Capture the cell that displays the provided text and extract its [x, y] central coordinate. 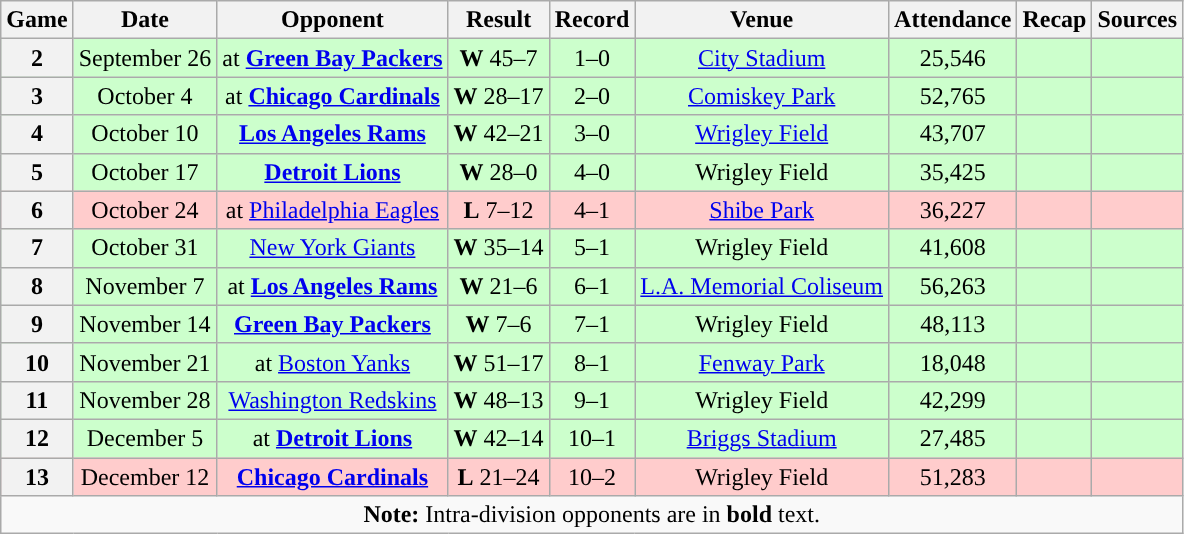
10 [37, 362]
3–0 [592, 134]
October 4 [145, 96]
27,485 [953, 438]
9–1 [592, 400]
December 5 [145, 438]
October 31 [145, 248]
Washington Redskins [332, 400]
Chicago Cardinals [332, 477]
7–1 [592, 324]
October 10 [145, 134]
Comiskey Park [762, 96]
W 28–17 [498, 96]
at Detroit Lions [332, 438]
Venue [762, 20]
9 [37, 324]
48,113 [953, 324]
December 12 [145, 477]
51,283 [953, 477]
2 [37, 58]
W 51–17 [498, 362]
November 7 [145, 286]
L.A. Memorial Coliseum [762, 286]
6–1 [592, 286]
W 42–14 [498, 438]
September 26 [145, 58]
Briggs Stadium [762, 438]
12 [37, 438]
at Green Bay Packers [332, 58]
City Stadium [762, 58]
W 21–6 [498, 286]
Result [498, 20]
Record [592, 20]
W 7–6 [498, 324]
13 [37, 477]
56,263 [953, 286]
42,299 [953, 400]
Green Bay Packers [332, 324]
4 [37, 134]
at Los Angeles Rams [332, 286]
Game [37, 20]
41,608 [953, 248]
L 21–24 [498, 477]
Sources [1138, 20]
52,765 [953, 96]
W 35–14 [498, 248]
New York Giants [332, 248]
2–0 [592, 96]
November 14 [145, 324]
25,546 [953, 58]
10–2 [592, 477]
8–1 [592, 362]
Shibe Park [762, 210]
43,707 [953, 134]
Opponent [332, 20]
November 28 [145, 400]
36,227 [953, 210]
6 [37, 210]
18,048 [953, 362]
at Philadelphia Eagles [332, 210]
W 42–21 [498, 134]
5 [37, 172]
W 28–0 [498, 172]
Los Angeles Rams [332, 134]
L 7–12 [498, 210]
11 [37, 400]
Attendance [953, 20]
at Chicago Cardinals [332, 96]
Date [145, 20]
October 17 [145, 172]
35,425 [953, 172]
W 48–13 [498, 400]
4–1 [592, 210]
November 21 [145, 362]
Fenway Park [762, 362]
1–0 [592, 58]
10–1 [592, 438]
Detroit Lions [332, 172]
5–1 [592, 248]
October 24 [145, 210]
Recap [1054, 20]
Note: Intra-division opponents are in bold text. [592, 515]
4–0 [592, 172]
W 45–7 [498, 58]
7 [37, 248]
3 [37, 96]
8 [37, 286]
at Boston Yanks [332, 362]
